Extract the [X, Y] coordinate from the center of the cell holding the provided text.  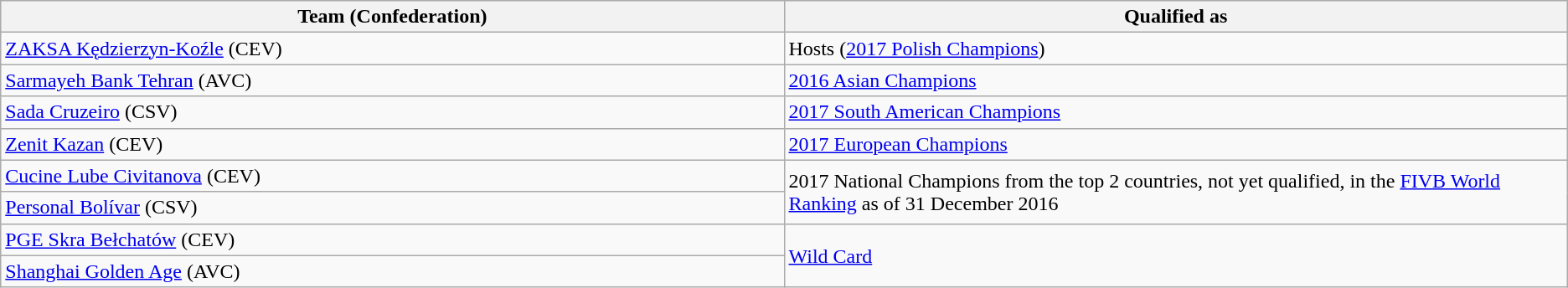
Zenit Kazan (CEV) [392, 144]
2016 Asian Champions [1176, 80]
Hosts (2017 Polish Champions) [1176, 49]
Personal Bolívar (CSV) [392, 208]
PGE Skra Bełchatów (CEV) [392, 239]
Cucine Lube Civitanova (CEV) [392, 176]
Sada Cruzeiro (CSV) [392, 112]
2017 European Champions [1176, 144]
ZAKSA Kędzierzyn-Koźle (CEV) [392, 49]
Wild Card [1176, 255]
Shanghai Golden Age (AVC) [392, 271]
Team (Confederation) [392, 17]
Qualified as [1176, 17]
Sarmayeh Bank Tehran (AVC) [392, 80]
2017 National Champions from the top 2 countries, not yet qualified, in the FIVB World Ranking as of 31 December 2016 [1176, 192]
2017 South American Champions [1176, 112]
